Locate the cell with the specified text and output its (x, y) center coordinate. 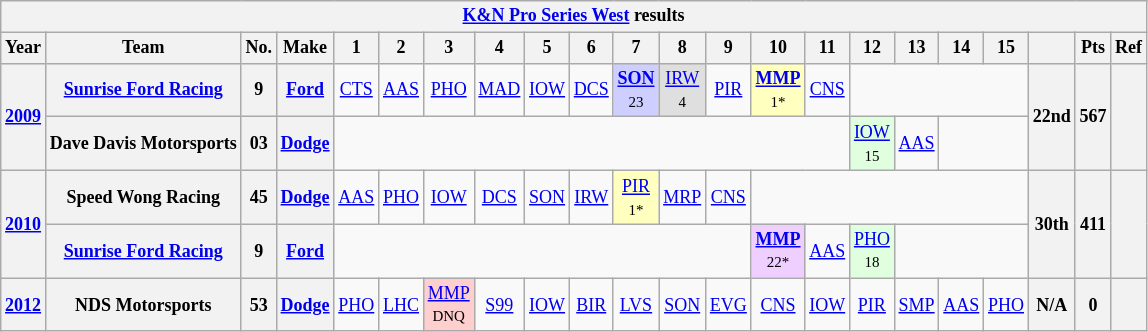
MMP1* (778, 90)
4 (500, 48)
5 (548, 48)
PIR1* (636, 197)
LVS (636, 305)
6 (591, 48)
IRW (591, 197)
LHC (402, 305)
Speed Wong Racing (143, 197)
No. (258, 48)
IRW4 (682, 90)
7 (636, 48)
MAD (500, 90)
45 (258, 197)
2012 (24, 305)
K&N Pro Series West results (574, 16)
8 (682, 48)
S99 (500, 305)
2010 (24, 224)
EVG (729, 305)
Ref (1129, 48)
SON23 (636, 90)
12 (872, 48)
15 (1006, 48)
Make (305, 48)
14 (962, 48)
411 (1093, 224)
10 (778, 48)
13 (916, 48)
Year (24, 48)
30th (1052, 224)
Dave Davis Motorsports (143, 144)
MMP22* (778, 251)
MMPDNQ (448, 305)
0 (1093, 305)
Pts (1093, 48)
PHO18 (872, 251)
MRP (682, 197)
NDS Motorsports (143, 305)
1 (356, 48)
N/A (1052, 305)
11 (828, 48)
567 (1093, 116)
2009 (24, 116)
53 (258, 305)
3 (448, 48)
22nd (1052, 116)
03 (258, 144)
2 (402, 48)
Team (143, 48)
IOW15 (872, 144)
CTS (356, 90)
BIR (591, 305)
SMP (916, 305)
